Provide the (x, y) coordinate of the cell's center where the given text is located.  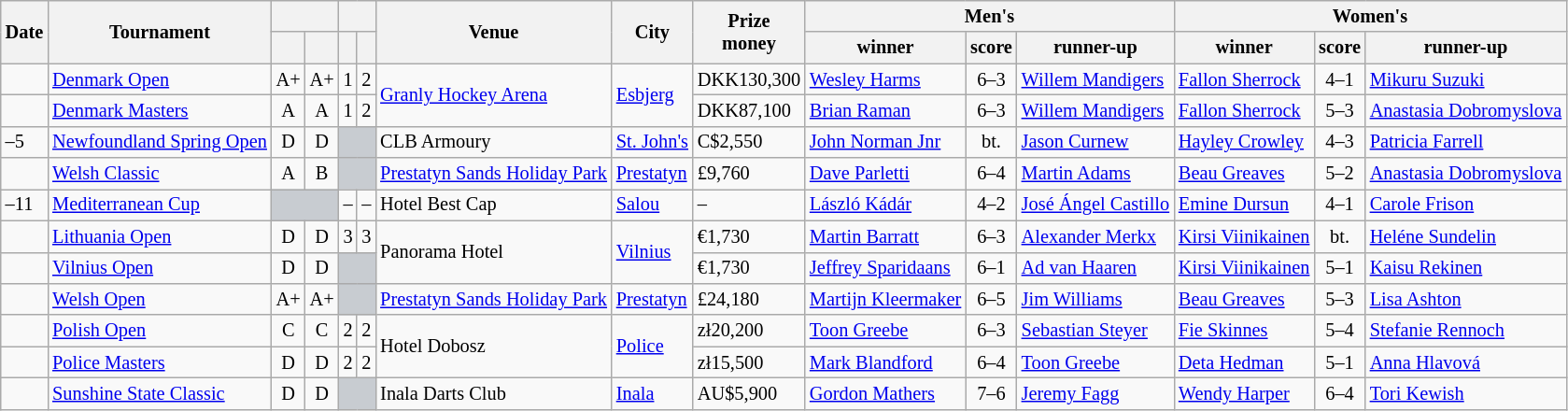
DKK87,100 (749, 110)
Venue (493, 32)
Patricia Farrell (1466, 142)
Hotel Dobosz (493, 346)
Mediterranean Cup (160, 205)
Anna Hlavová (1466, 362)
Brian Raman (885, 110)
Newfoundland Spring Open (160, 142)
Sunshine State Classic (160, 393)
Martin Barratt (885, 236)
AU$5,900 (749, 393)
Jeffrey Sparidaans (885, 268)
Vilnius (652, 252)
Mikuru Suzuki (1466, 79)
Denmark Masters (160, 110)
Tori Kewish (1466, 393)
Ad van Haaren (1095, 268)
Panorama Hotel (493, 252)
CLB Armoury (493, 142)
Carole Frison (1466, 205)
zł15,500 (749, 362)
Gordon Mathers (885, 393)
City (652, 32)
Salou (652, 205)
Martijn Kleermaker (885, 299)
6–5 (992, 299)
Welsh Open (160, 299)
Lisa Ashton (1466, 299)
Heléne Sundelin (1466, 236)
5–2 (1339, 174)
Esbjerg (652, 95)
Police Masters (160, 362)
Men's (990, 16)
Women's (1370, 16)
Welsh Classic (160, 174)
Hotel Best Cap (493, 205)
Granly Hockey Arena (493, 95)
4–3 (1339, 142)
Tournament (160, 32)
Sebastian Steyer (1095, 331)
Jeremy Fagg (1095, 393)
C$2,550 (749, 142)
Emine Dursun (1244, 205)
Police (652, 346)
Vilnius Open (160, 268)
Denmark Open (160, 79)
José Ángel Castillo (1095, 205)
St. John's (652, 142)
£24,180 (749, 299)
7–6 (992, 393)
Mark Blandford (885, 362)
Alexander Merkx (1095, 236)
Stefanie Rennoch (1466, 331)
zł20,200 (749, 331)
Date (24, 32)
DKK130,300 (749, 79)
Inala (652, 393)
Kaisu Rekinen (1466, 268)
–5 (24, 142)
Wendy Harper (1244, 393)
Inala Darts Club (493, 393)
Lithuania Open (160, 236)
B (322, 174)
Jim Williams (1095, 299)
Polish Open (160, 331)
Fie Skinnes (1244, 331)
Jason Curnew (1095, 142)
Prizemoney (749, 32)
£9,760 (749, 174)
Hayley Crowley (1244, 142)
4–2 (992, 205)
John Norman Jnr (885, 142)
László Kádár (885, 205)
Martin Adams (1095, 174)
–11 (24, 205)
Dave Parletti (885, 174)
Wesley Harms (885, 79)
5–4 (1339, 331)
6–1 (992, 268)
Deta Hedman (1244, 362)
